Locate the cell with the specified text and output its [x, y] center coordinate. 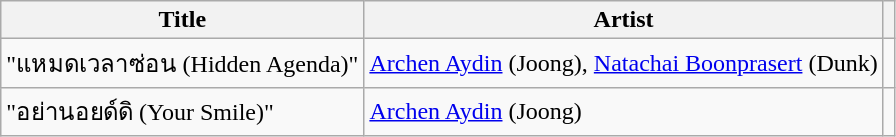
"อย่านอยด์ดิ (Your Smile)" [182, 112]
Archen Aydin (Joong), Natachai Boonprasert (Dunk) [624, 64]
Archen Aydin (Joong) [624, 112]
Title [182, 20]
Artist [624, 20]
"แหมดเวลาซ่อน (Hidden Agenda)" [182, 64]
